Extract the (X, Y) coordinate from the center of the cell holding the provided text.  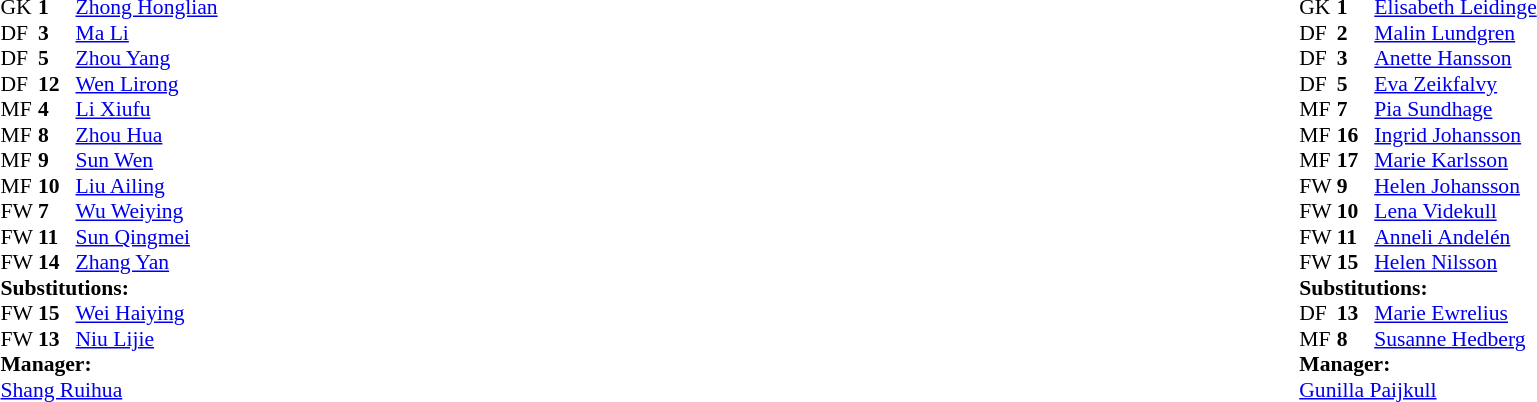
Lena Videkull (1455, 211)
Ingrid Johansson (1455, 135)
Helen Johansson (1455, 186)
16 (1356, 135)
Eva Zeikfalvy (1455, 84)
Niu Lijie (147, 339)
Wu Weiying (147, 211)
Pia Sundhage (1455, 109)
Helen Nilsson (1455, 263)
Sun Wen (147, 161)
Anneli Andelén (1455, 237)
Zhang Yan (147, 263)
Wen Lirong (147, 84)
Wei Haiying (147, 313)
17 (1356, 161)
2 (1356, 33)
14 (57, 263)
4 (57, 109)
Marie Karlsson (1455, 161)
Malin Lundgren (1455, 33)
Marie Ewrelius (1455, 313)
12 (57, 84)
Liu Ailing (147, 186)
Anette Hansson (1455, 59)
Zhou Hua (147, 135)
Ma Li (147, 33)
Zhou Yang (147, 59)
Sun Qingmei (147, 237)
Susanne Hedberg (1455, 339)
Li Xiufu (147, 109)
